Scan for the cell matching the given text and deliver its (X, Y) coordinate at center. 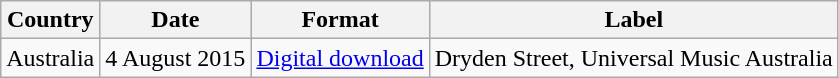
Date (176, 20)
Country (50, 20)
Label (634, 20)
Dryden Street, Universal Music Australia (634, 58)
Format (340, 20)
4 August 2015 (176, 58)
Digital download (340, 58)
Australia (50, 58)
